For the text-containing cell, return its midpoint in (X, Y) coordinate format. 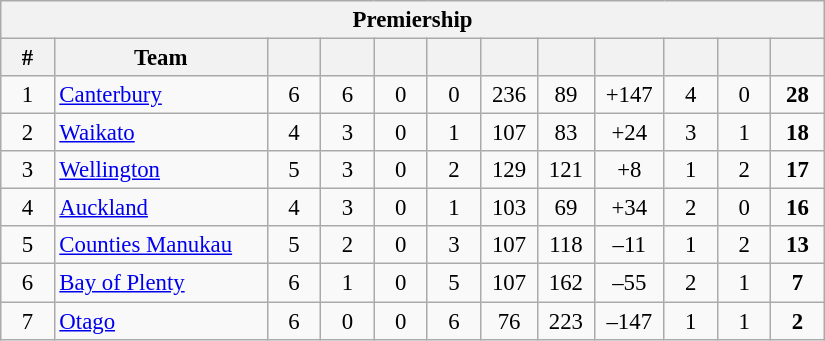
236 (510, 95)
–55 (629, 283)
89 (566, 95)
Premiership (413, 20)
+24 (629, 133)
–147 (629, 321)
+34 (629, 208)
103 (510, 208)
18 (798, 133)
162 (566, 283)
118 (566, 245)
+8 (629, 170)
Waikato (160, 133)
121 (566, 170)
83 (566, 133)
129 (510, 170)
Otago (160, 321)
# (28, 58)
Bay of Plenty (160, 283)
Auckland (160, 208)
Wellington (160, 170)
223 (566, 321)
Counties Manukau (160, 245)
16 (798, 208)
28 (798, 95)
+147 (629, 95)
Team (160, 58)
13 (798, 245)
–11 (629, 245)
69 (566, 208)
17 (798, 170)
Canterbury (160, 95)
76 (510, 321)
